Capture the cell that displays the provided text and extract its (x, y) central coordinate. 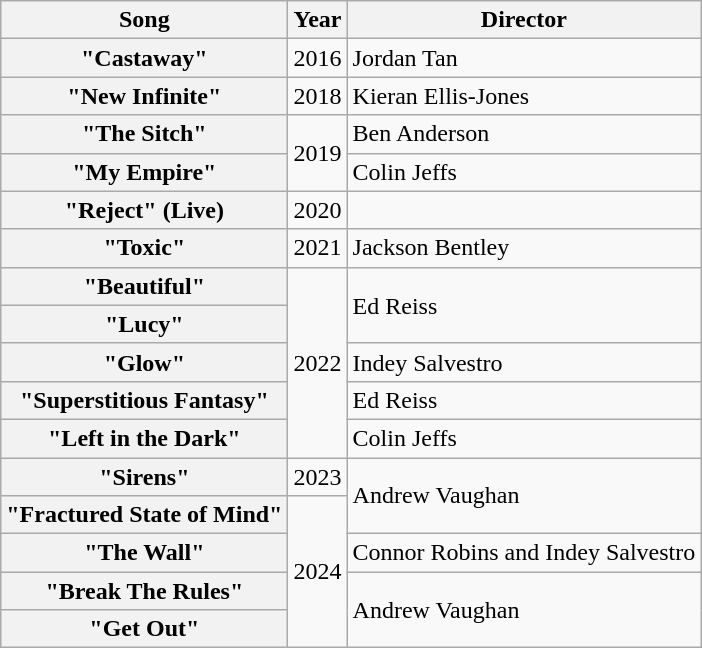
2020 (318, 210)
"Reject" (Live) (144, 210)
"Beautiful" (144, 286)
"Lucy" (144, 324)
2023 (318, 477)
2022 (318, 362)
"New Infinite" (144, 96)
Jackson Bentley (524, 248)
"Castaway" (144, 58)
"Get Out" (144, 629)
"The Wall" (144, 553)
"My Empire" (144, 172)
"Glow" (144, 362)
Indey Salvestro (524, 362)
2019 (318, 153)
"Fractured State of Mind" (144, 515)
"Superstitious Fantasy" (144, 400)
"Toxic" (144, 248)
Kieran Ellis-Jones (524, 96)
2018 (318, 96)
2016 (318, 58)
"Break The Rules" (144, 591)
2024 (318, 572)
Director (524, 20)
"Left in the Dark" (144, 438)
"The Sitch" (144, 134)
Year (318, 20)
"Sirens" (144, 477)
2021 (318, 248)
Song (144, 20)
Ben Anderson (524, 134)
Connor Robins and Indey Salvestro (524, 553)
Jordan Tan (524, 58)
